Return [X, Y] of the center of cell containing provided text 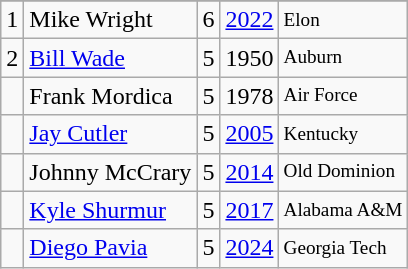
Frank Mordica [110, 96]
Elon [343, 20]
1 [12, 20]
Kyle Shurmur [110, 210]
Jay Cutler [110, 134]
Old Dominion [343, 172]
2022 [250, 20]
Georgia Tech [343, 248]
2024 [250, 248]
2017 [250, 210]
2005 [250, 134]
Alabama A&M [343, 210]
Diego Pavia [110, 248]
Bill Wade [110, 58]
2014 [250, 172]
1950 [250, 58]
2 [12, 58]
Mike Wright [110, 20]
Kentucky [343, 134]
6 [208, 20]
Auburn [343, 58]
1978 [250, 96]
Johnny McCrary [110, 172]
Air Force [343, 96]
